Locate the cell with the specified text and output its (x, y) center coordinate. 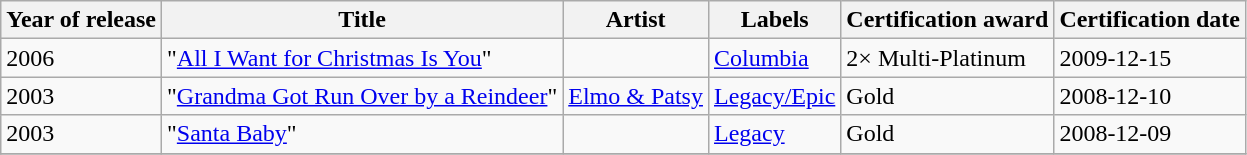
Year of release (82, 20)
"Santa Baby" (362, 134)
"All I Want for Christmas Is You" (362, 58)
Legacy (774, 134)
2008-12-09 (1150, 134)
2× Multi-Platinum (948, 58)
Legacy/Epic (774, 96)
2009-12-15 (1150, 58)
2006 (82, 58)
Artist (636, 20)
2008-12-10 (1150, 96)
Title (362, 20)
"Grandma Got Run Over by a Reindeer" (362, 96)
Certification date (1150, 20)
Labels (774, 20)
Certification award (948, 20)
Elmo & Patsy (636, 96)
Columbia (774, 58)
